Identify which cell holds the provided text, then report its (x, y) central coordinate. 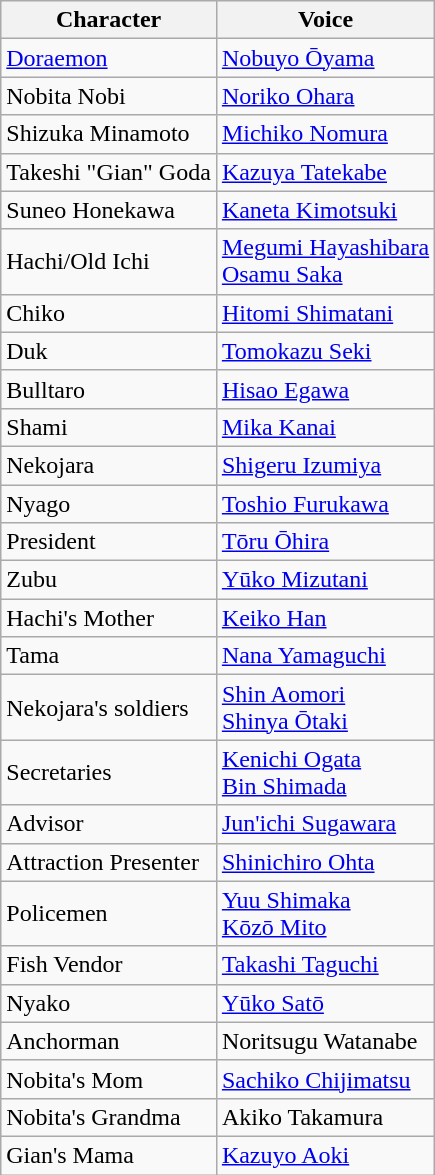
Jun'ichi Sugawara (325, 824)
Hitomi Shimatani (325, 313)
Akiko Takamura (325, 1117)
Chiko (109, 313)
Shigeru Izumiya (325, 465)
Hachi/Old Ichi (109, 262)
Keiko Han (325, 618)
Kenichi OgataBin Shimada (325, 772)
Character (109, 20)
Shami (109, 427)
Attraction Presenter (109, 862)
Zubu (109, 580)
Secretaries (109, 772)
Kazuyo Aoki (325, 1155)
Shinichiro Ohta (325, 862)
Doraemon (109, 58)
Suneo Honekawa (109, 210)
Gian's Mama (109, 1155)
Voice (325, 20)
Anchorman (109, 1041)
Shin AomoriShinya Ōtaki (325, 708)
Tama (109, 656)
Fish Vendor (109, 965)
Toshio Furukawa (325, 503)
Shizuka Minamoto (109, 134)
Nobita Nobi (109, 96)
Nobita's Grandma (109, 1117)
Tomokazu Seki (325, 351)
Michiko Nomura (325, 134)
Advisor (109, 824)
Takashi Taguchi (325, 965)
Nyako (109, 1003)
Sachiko Chijimatsu (325, 1079)
Hisao Egawa (325, 389)
President (109, 542)
Noritsugu Watanabe (325, 1041)
Takeshi "Gian" Goda (109, 172)
Hachi's Mother (109, 618)
Nyago (109, 503)
Nobuyo Ōyama (325, 58)
Nobita's Mom (109, 1079)
Bulltaro (109, 389)
Tōru Ōhira (325, 542)
Kazuya Tatekabe (325, 172)
Kaneta Kimotsuki (325, 210)
Nekojara (109, 465)
Yuu ShimakaKōzō Mito (325, 914)
Megumi HayashibaraOsamu Saka (325, 262)
Yūko Mizutani (325, 580)
Mika Kanai (325, 427)
Yūko Satō (325, 1003)
Nana Yamaguchi (325, 656)
Duk (109, 351)
Nekojara's soldiers (109, 708)
Policemen (109, 914)
Noriko Ohara (325, 96)
